Capture the cell that displays the provided text and extract its [X, Y] central coordinate. 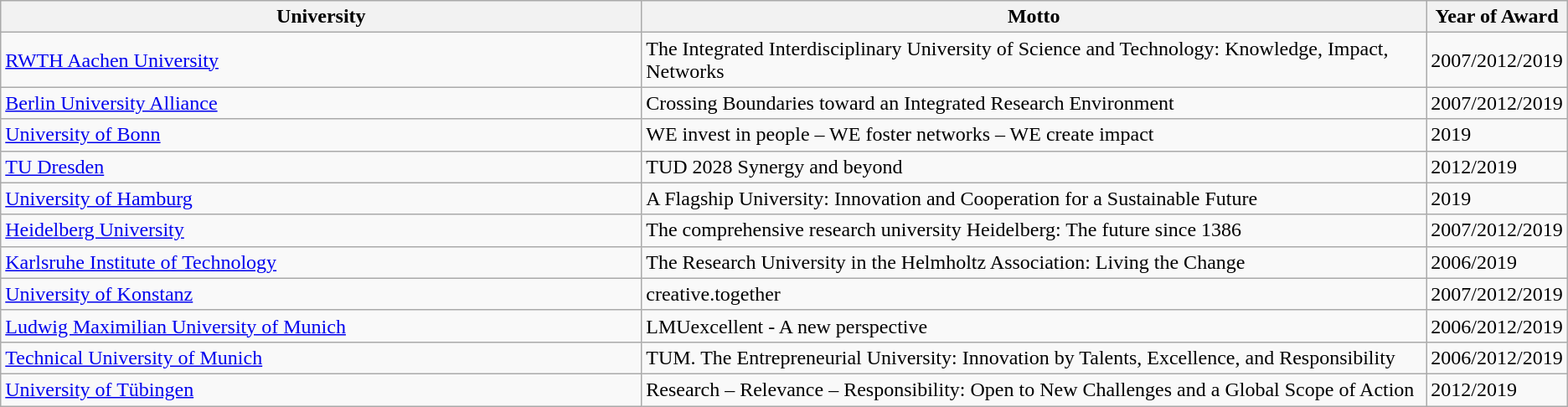
The Integrated Interdisciplinary University of Science and Technology: Knowledge, Impact, Networks [1034, 60]
University of Bonn [322, 135]
WE invest in people – WE foster networks – WE create impact [1034, 135]
Ludwig Maximilian University of Munich [322, 326]
TU Dresden [322, 167]
University of Tübingen [322, 389]
2006/2019 [1497, 262]
Karlsruhe Institute of Technology [322, 262]
Research – Relevance – Responsibility: Open to New Challenges and a Global Scope of Action [1034, 389]
Motto [1034, 17]
Crossing Boundaries toward an Integrated Research Environment [1034, 103]
LMUexcellent - A new perspective [1034, 326]
The comprehensive research university Heidelberg: The future since 1386 [1034, 230]
Berlin University Alliance [322, 103]
Heidelberg University [322, 230]
RWTH Aachen University [322, 60]
University of Konstanz [322, 294]
creative.together [1034, 294]
Technical University of Munich [322, 358]
University [322, 17]
Year of Award [1497, 17]
The Research University in the Helmholtz Association: Living the Change [1034, 262]
TUD 2028 Synergy and beyond [1034, 167]
A Flagship University: Innovation and Cooperation for a Sustainable Future [1034, 198]
TUM. The Entrepreneurial University: Innovation by Talents, Excellence, and Responsibility [1034, 358]
University of Hamburg [322, 198]
